Scan for the cell matching the given text and deliver its (x, y) coordinate at center. 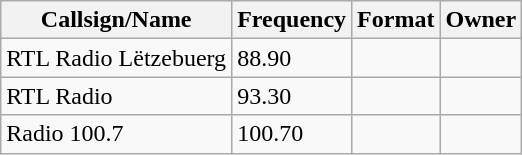
RTL Radio Lëtzebuerg (116, 58)
100.70 (292, 134)
Format (396, 20)
RTL Radio (116, 96)
Owner (481, 20)
Callsign/Name (116, 20)
93.30 (292, 96)
88.90 (292, 58)
Radio 100.7 (116, 134)
Frequency (292, 20)
